Capture the cell that displays the provided text and extract its [x, y] central coordinate. 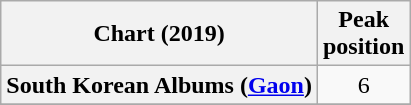
6 [363, 85]
Chart (2019) [160, 34]
South Korean Albums (Gaon) [160, 85]
Peakposition [363, 34]
